Output the [X, Y] coordinate of the center of the cell containing the given text.  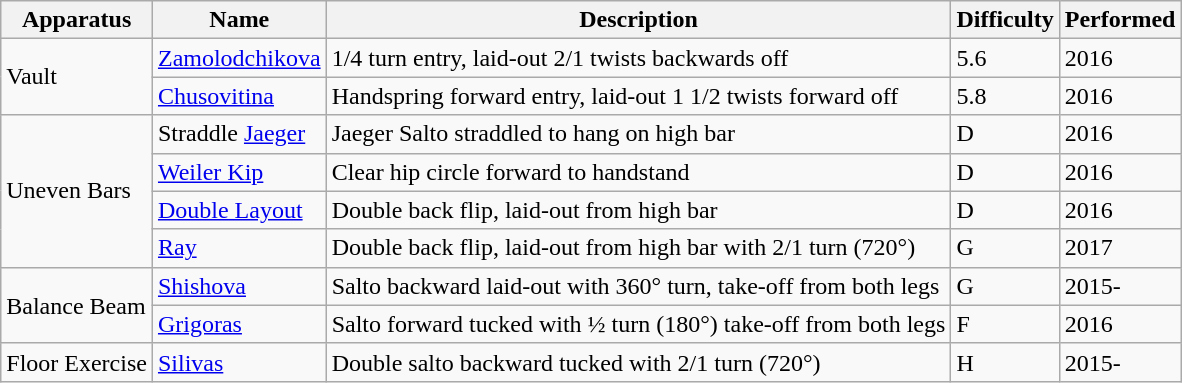
Floor Exercise [77, 362]
Grigoras [239, 324]
Jaeger Salto straddled to hang on high bar [638, 134]
Silivas [239, 362]
Weiler Kip [239, 172]
Salto forward tucked with ½ turn (180°) take-off from both legs [638, 324]
Zamolodchikova [239, 58]
Shishova [239, 286]
Apparatus [77, 20]
5.8 [1005, 96]
Uneven Bars [77, 191]
2017 [1120, 248]
Handspring forward entry, laid-out 1 1/2 twists forward off [638, 96]
F [1005, 324]
Double Layout [239, 210]
5.6 [1005, 58]
Straddle Jaeger [239, 134]
Ray [239, 248]
Difficulty [1005, 20]
1/4 turn entry, laid-out 2/1 twists backwards off [638, 58]
Balance Beam [77, 305]
Chusovitina [239, 96]
Clear hip circle forward to handstand [638, 172]
Description [638, 20]
Name [239, 20]
Vault [77, 77]
Performed [1120, 20]
H [1005, 362]
Double back flip, laid-out from high bar with 2/1 turn (720°) [638, 248]
Salto backward laid-out with 360° turn, take-off from both legs [638, 286]
Double salto backward tucked with 2/1 turn (720°) [638, 362]
Double back flip, laid-out from high bar [638, 210]
